Output the (x, y) coordinate of the center of the cell containing the given text.  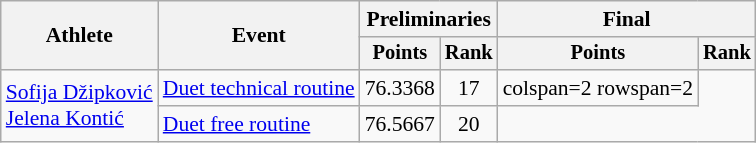
Preliminaries (429, 19)
76.3368 (400, 88)
76.5667 (400, 124)
Final (627, 19)
20 (469, 124)
17 (469, 88)
Duet free routine (259, 124)
colspan=2 rowspan=2 (598, 88)
Event (259, 36)
Sofija DžipkovićJelena Kontić (80, 106)
Duet technical routine (259, 88)
Athlete (80, 36)
